Provide the [x, y] coordinate of the cell's center where the given text is located.  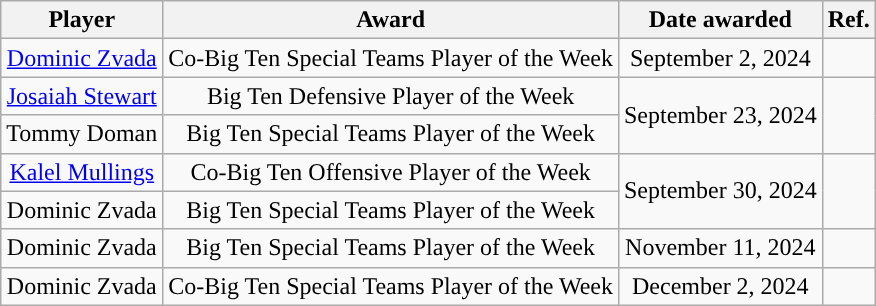
Co-Big Ten Offensive Player of the Week [391, 172]
Josaiah Stewart [82, 96]
September 2, 2024 [720, 58]
Kalel Mullings [82, 172]
December 2, 2024 [720, 286]
Big Ten Defensive Player of the Week [391, 96]
Ref. [848, 20]
November 11, 2024 [720, 248]
Tommy Doman [82, 134]
September 30, 2024 [720, 191]
Date awarded [720, 20]
September 23, 2024 [720, 115]
Award [391, 20]
Player [82, 20]
